Capture the cell that displays the provided text and extract its (X, Y) central coordinate. 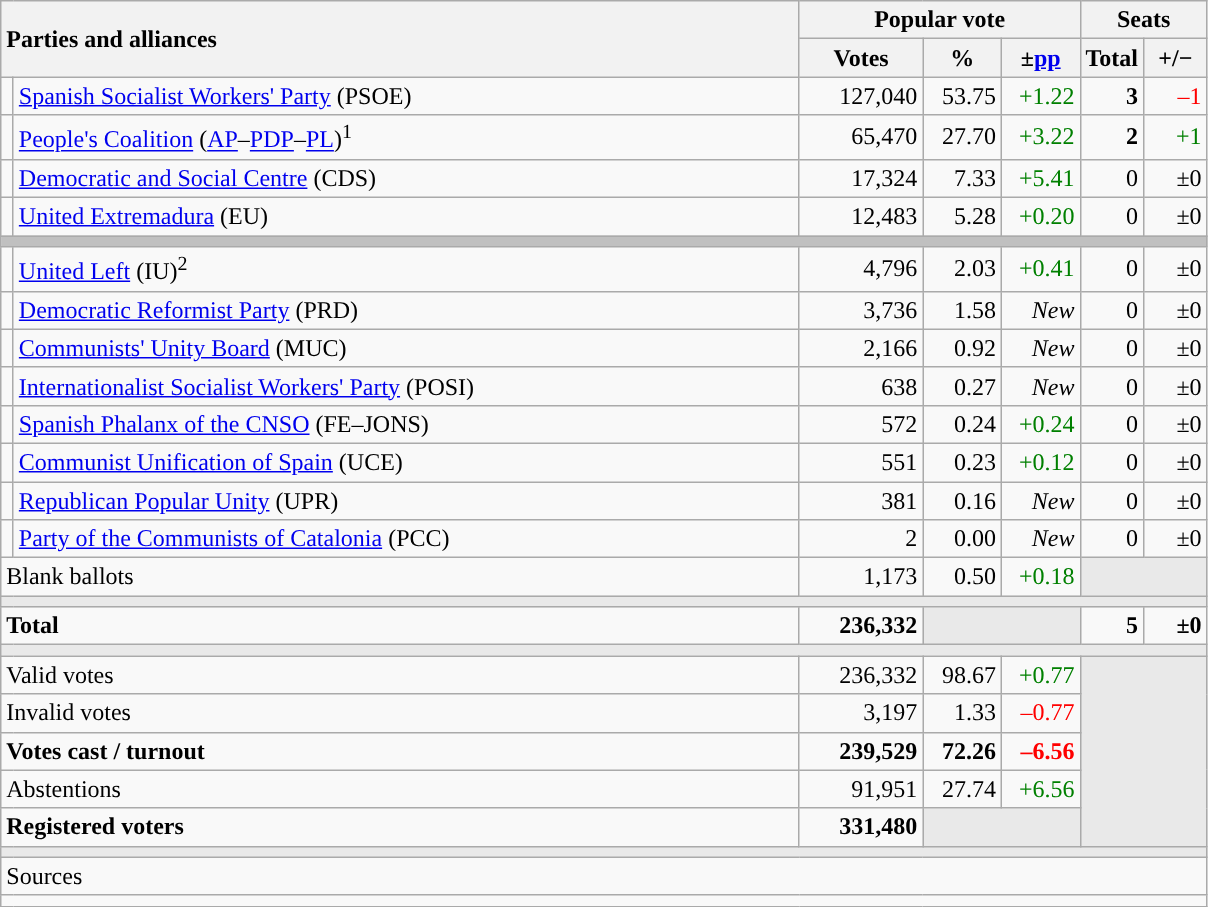
7.33 (962, 178)
1.58 (962, 310)
Seats (1144, 20)
Registered voters (400, 827)
Votes (861, 58)
Spanish Phalanx of the CNSO (FE–JONS) (406, 424)
Parties and alliances (400, 39)
±pp (1040, 58)
+6.56 (1040, 789)
98.67 (962, 675)
–1 (1176, 96)
91,951 (861, 789)
0.50 (962, 577)
+0.20 (1040, 217)
Spanish Socialist Workers' Party (PSOE) (406, 96)
Abstentions (400, 789)
572 (861, 424)
1.33 (962, 713)
27.74 (962, 789)
Invalid votes (400, 713)
United Left (IU)2 (406, 270)
+1.22 (1040, 96)
551 (861, 462)
127,040 (861, 96)
Votes cast / turnout (400, 751)
Republican Popular Unity (UPR) (406, 501)
+0.12 (1040, 462)
Blank ballots (400, 577)
+/− (1176, 58)
Democratic Reformist Party (PRD) (406, 310)
+1 (1176, 138)
% (962, 58)
+3.22 (1040, 138)
0.24 (962, 424)
+0.24 (1040, 424)
2.03 (962, 270)
3,197 (861, 713)
72.26 (962, 751)
17,324 (861, 178)
4,796 (861, 270)
+0.18 (1040, 577)
Communist Unification of Spain (UCE) (406, 462)
+5.41 (1040, 178)
3 (1112, 96)
638 (861, 386)
53.75 (962, 96)
+0.77 (1040, 675)
0.92 (962, 348)
Communists' Unity Board (MUC) (406, 348)
2,166 (861, 348)
331,480 (861, 827)
+0.41 (1040, 270)
Popular vote (940, 20)
5 (1112, 626)
People's Coalition (AP–PDP–PL)1 (406, 138)
Internationalist Socialist Workers' Party (POSI) (406, 386)
27.70 (962, 138)
65,470 (861, 138)
Democratic and Social Centre (CDS) (406, 178)
381 (861, 501)
5.28 (962, 217)
3,736 (861, 310)
–6.56 (1040, 751)
Valid votes (400, 675)
–0.77 (1040, 713)
0.16 (962, 501)
Party of the Communists of Catalonia (PCC) (406, 539)
1,173 (861, 577)
0.27 (962, 386)
0.23 (962, 462)
United Extremadura (EU) (406, 217)
0.00 (962, 539)
239,529 (861, 751)
12,483 (861, 217)
Sources (604, 876)
